Return the (X, Y) coordinate for the center point of the cell that contains the specified text.  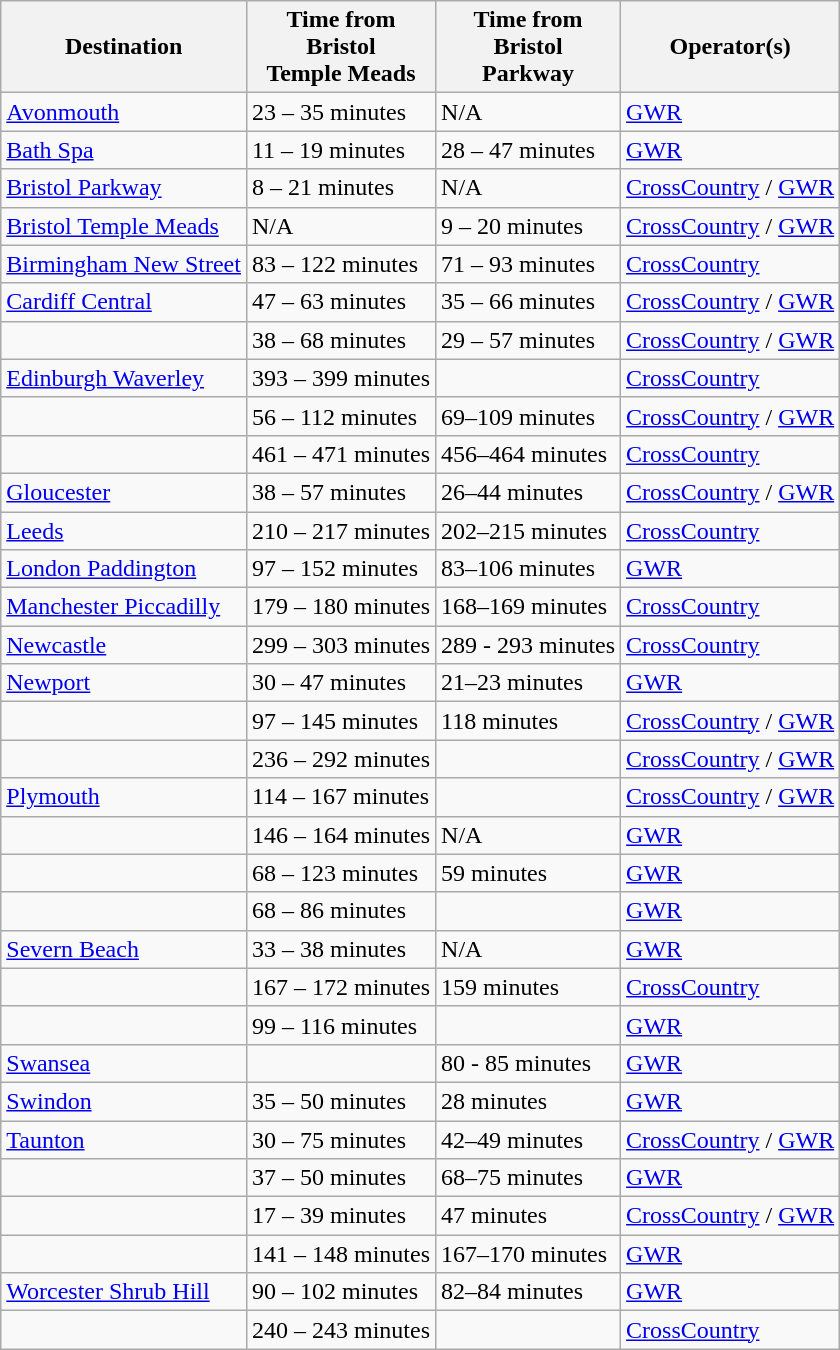
210 – 217 minutes (340, 531)
202–215 minutes (528, 531)
159 minutes (528, 987)
Bristol Temple Meads (124, 226)
82–84 minutes (528, 1292)
21–23 minutes (528, 683)
Newport (124, 683)
London Paddington (124, 569)
Gloucester (124, 492)
393 – 399 minutes (340, 378)
168–169 minutes (528, 607)
99 – 116 minutes (340, 1025)
23 – 35 minutes (340, 112)
Severn Beach (124, 949)
68 – 86 minutes (340, 911)
Birmingham New Street (124, 264)
37 – 50 minutes (340, 1178)
Time fromBristolTemple Meads (340, 47)
30 – 75 minutes (340, 1139)
240 – 243 minutes (340, 1330)
71 – 93 minutes (528, 264)
68 – 123 minutes (340, 873)
Taunton (124, 1139)
28 minutes (528, 1101)
Cardiff Central (124, 302)
47 – 63 minutes (340, 302)
167 – 172 minutes (340, 987)
Worcester Shrub Hill (124, 1292)
56 – 112 minutes (340, 416)
456–464 minutes (528, 454)
26–44 minutes (528, 492)
83–106 minutes (528, 569)
80 - 85 minutes (528, 1063)
118 minutes (528, 721)
29 – 57 minutes (528, 340)
47 minutes (528, 1216)
35 – 50 minutes (340, 1101)
Edinburgh Waverley (124, 378)
Bristol Parkway (124, 188)
33 – 38 minutes (340, 949)
141 – 148 minutes (340, 1254)
114 – 167 minutes (340, 797)
299 – 303 minutes (340, 645)
68–75 minutes (528, 1178)
Swindon (124, 1101)
Leeds (124, 531)
Operator(s) (730, 47)
28 – 47 minutes (528, 150)
Newcastle (124, 645)
83 – 122 minutes (340, 264)
Plymouth (124, 797)
42–49 minutes (528, 1139)
461 – 471 minutes (340, 454)
38 – 68 minutes (340, 340)
Manchester Piccadilly (124, 607)
Swansea (124, 1063)
179 – 180 minutes (340, 607)
35 – 66 minutes (528, 302)
289 - 293 minutes (528, 645)
146 – 164 minutes (340, 835)
59 minutes (528, 873)
236 – 292 minutes (340, 759)
167–170 minutes (528, 1254)
90 – 102 minutes (340, 1292)
Avonmouth (124, 112)
Bath Spa (124, 150)
69–109 minutes (528, 416)
11 – 19 minutes (340, 150)
97 – 152 minutes (340, 569)
30 – 47 minutes (340, 683)
Destination (124, 47)
17 – 39 minutes (340, 1216)
97 – 145 minutes (340, 721)
8 – 21 minutes (340, 188)
38 – 57 minutes (340, 492)
Time fromBristolParkway (528, 47)
9 – 20 minutes (528, 226)
